Locate the cell with the specified text and output its (X, Y) center coordinate. 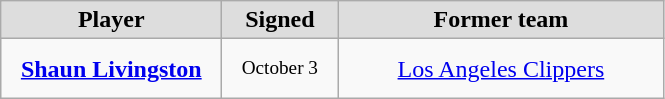
Shaun Livingston (112, 69)
Player (112, 20)
Signed (280, 20)
Former team (501, 20)
Los Angeles Clippers (501, 69)
October 3 (280, 69)
